Search for the cell housing the specified text and yield its [X, Y] center coordinate. 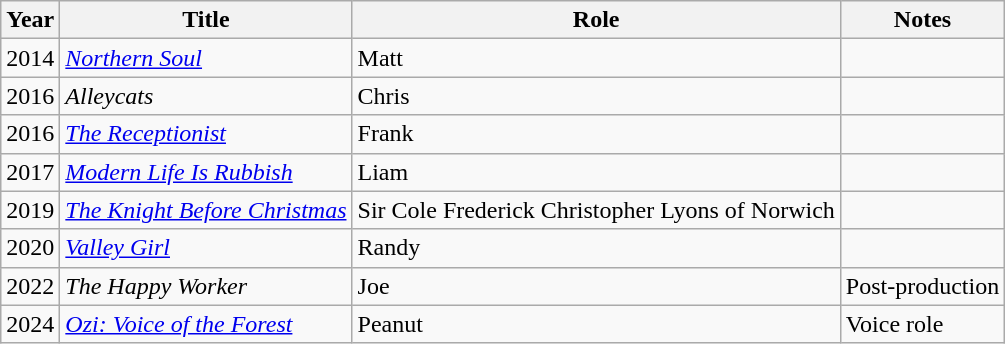
The Knight Before Christmas [206, 210]
Peanut [596, 324]
Title [206, 20]
Chris [596, 96]
Randy [596, 248]
Valley Girl [206, 248]
Post-production [922, 286]
Modern Life Is Rubbish [206, 172]
Year [30, 20]
Ozi: Voice of the Forest [206, 324]
Northern Soul [206, 58]
2020 [30, 248]
Joe [596, 286]
Role [596, 20]
2019 [30, 210]
Voice role [922, 324]
Frank [596, 134]
Alleycats [206, 96]
Sir Cole Frederick Christopher Lyons of Norwich [596, 210]
2014 [30, 58]
Matt [596, 58]
Notes [922, 20]
2024 [30, 324]
The Happy Worker [206, 286]
Liam [596, 172]
The Receptionist [206, 134]
2022 [30, 286]
2017 [30, 172]
